Extract the (X, Y) coordinate from the center of the cell holding the provided text.  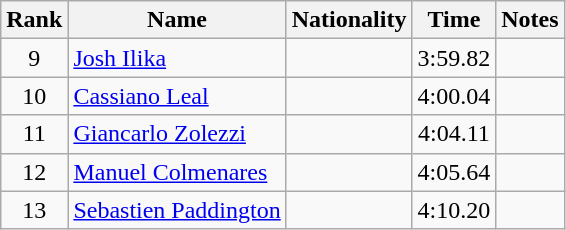
Giancarlo Zolezzi (177, 134)
Time (454, 20)
Rank (34, 20)
Nationality (349, 20)
4:05.64 (454, 172)
10 (34, 96)
4:04.11 (454, 134)
3:59.82 (454, 58)
Josh Ilika (177, 58)
13 (34, 210)
9 (34, 58)
Notes (530, 20)
Sebastien Paddington (177, 210)
11 (34, 134)
Cassiano Leal (177, 96)
Name (177, 20)
Manuel Colmenares (177, 172)
4:00.04 (454, 96)
4:10.20 (454, 210)
12 (34, 172)
